Identify which cell holds the provided text, then report its [X, Y] central coordinate. 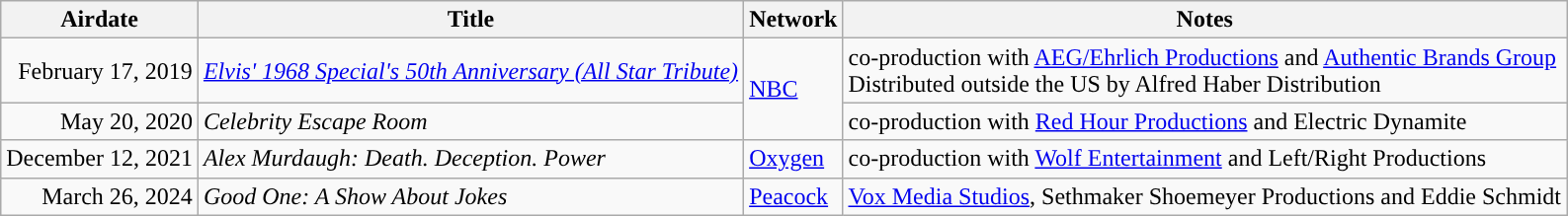
Airdate [100, 20]
Network [793, 20]
co-production with Red Hour Productions and Electric Dynamite [1205, 121]
Good One: A Show About Jokes [470, 196]
co-production with AEG/Ehrlich Productions and Authentic Brands Group Distributed outside the US by Alfred Haber Distribution [1205, 71]
March 26, 2024 [100, 196]
December 12, 2021 [100, 159]
co-production with Wolf Entertainment and Left/Right Productions [1205, 159]
Title [470, 20]
Notes [1205, 20]
Oxygen [793, 159]
Vox Media Studios, Sethmaker Shoemeyer Productions and Eddie Schmidt [1205, 196]
May 20, 2020 [100, 121]
Alex Murdaugh: Death. Deception. Power [470, 159]
Peacock [793, 196]
February 17, 2019 [100, 71]
Celebrity Escape Room [470, 121]
Elvis' 1968 Special's 50th Anniversary (All Star Tribute) [470, 71]
NBC [793, 89]
